Return [x, y] of the center of cell containing provided text 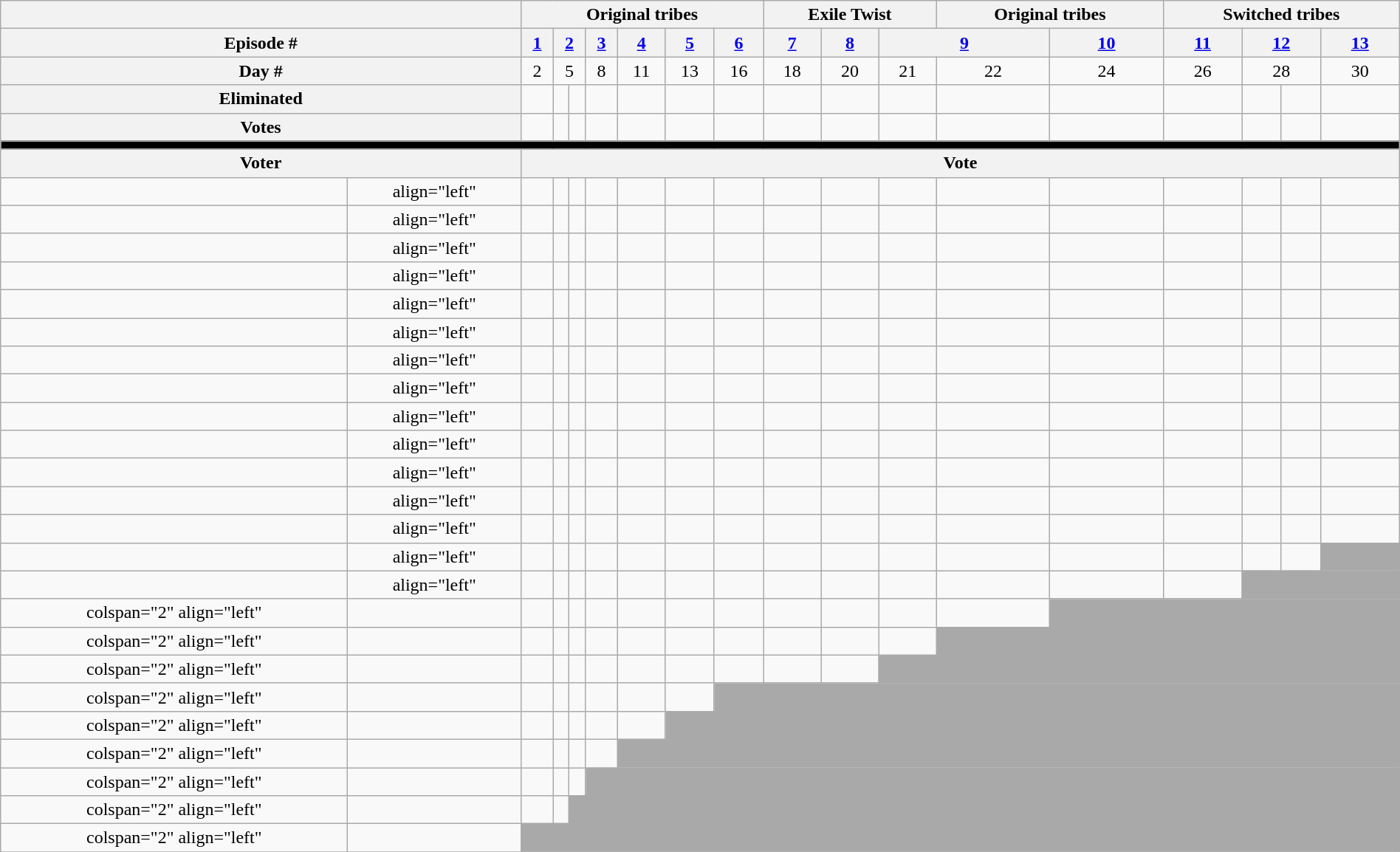
Episode # [261, 43]
7 [792, 43]
9 [964, 43]
28 [1281, 71]
1 [538, 43]
Votes [261, 127]
16 [738, 71]
20 [850, 71]
3 [602, 43]
Voter [261, 163]
22 [993, 71]
26 [1202, 71]
30 [1360, 71]
Eliminated [261, 99]
18 [792, 71]
21 [907, 71]
12 [1281, 43]
4 [641, 43]
Vote [961, 163]
Exile Twist [851, 15]
6 [738, 43]
Day # [261, 71]
10 [1107, 43]
24 [1107, 71]
Switched tribes [1281, 15]
